Search for the cell housing the specified text and yield its [x, y] center coordinate. 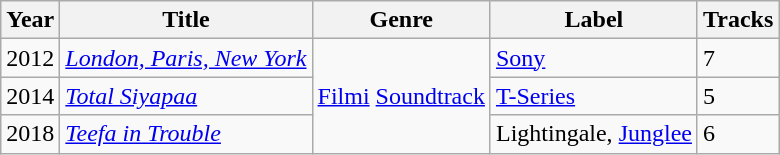
Title [186, 20]
Label [594, 20]
Genre [401, 20]
Lightingale, Junglee [594, 134]
Filmi Soundtrack [401, 96]
6 [738, 134]
London, Paris, New York [186, 58]
2014 [30, 96]
2018 [30, 134]
Sony [594, 58]
Tracks [738, 20]
Year [30, 20]
2012 [30, 58]
Total Siyapaa [186, 96]
5 [738, 96]
Teefa in Trouble [186, 134]
7 [738, 58]
T-Series [594, 96]
